Extract the (x, y) coordinate from the center of the cell holding the provided text.  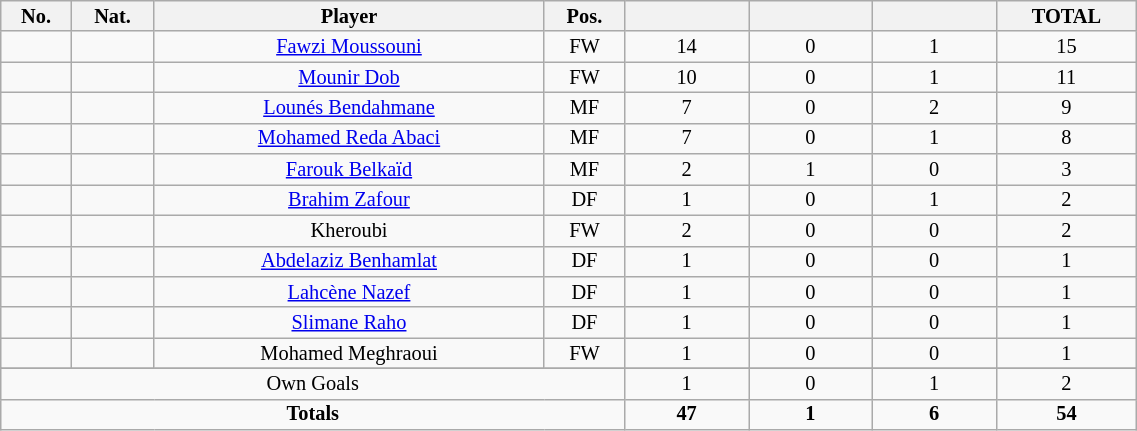
54 (1066, 414)
Player (349, 16)
9 (1066, 108)
8 (1066, 138)
6 (934, 414)
No. (36, 16)
Abdelaziz Benhamlat (349, 262)
11 (1066, 78)
Mohamed Meghraoui (349, 354)
Brahim Zafour (349, 200)
14 (687, 46)
Mounir Dob (349, 78)
3 (1066, 170)
Own Goals (313, 384)
Nat. (112, 16)
Slimane Raho (349, 322)
Farouk Belkaïd (349, 170)
Pos. (584, 16)
Lounés Bendahmane (349, 108)
15 (1066, 46)
Lahcène Nazef (349, 292)
47 (687, 414)
10 (687, 78)
TOTAL (1066, 16)
Mohamed Reda Abaci (349, 138)
Kheroubi (349, 230)
Totals (313, 414)
Fawzi Moussouni (349, 46)
